Return the [X, Y] coordinate for the center point of the cell that contains the specified text.  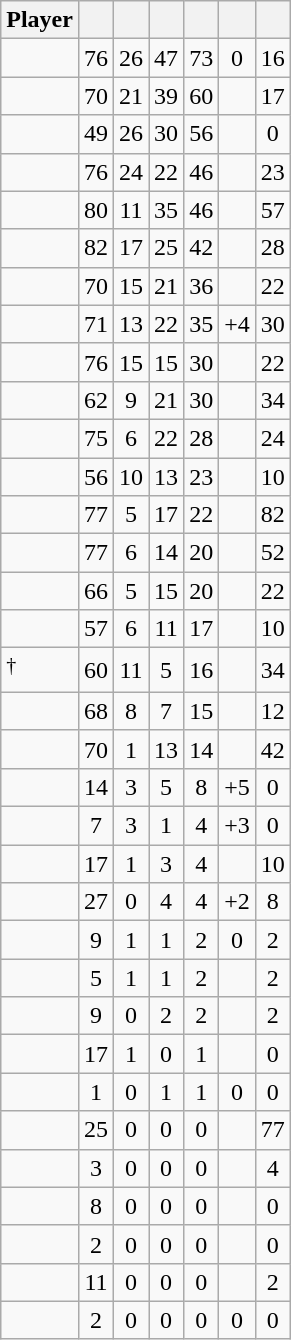
+2 [238, 902]
66 [96, 591]
+5 [238, 787]
+3 [238, 826]
† [40, 670]
49 [96, 134]
75 [96, 438]
71 [96, 324]
47 [166, 58]
52 [272, 553]
12 [272, 711]
62 [96, 400]
73 [202, 58]
Player [40, 20]
36 [202, 286]
+4 [238, 324]
68 [96, 711]
80 [96, 210]
27 [96, 902]
39 [166, 96]
